Capture the cell that displays the provided text and extract its [x, y] central coordinate. 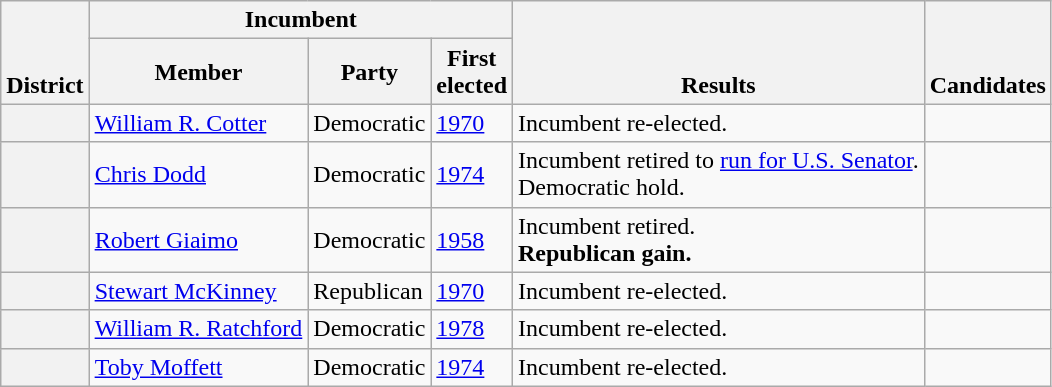
Results [719, 52]
Incumbent retired to run for U.S. Senator.Democratic hold. [719, 174]
Toby Moffett [198, 367]
Republican [370, 291]
Firstelected [472, 72]
Incumbent retired.Republican gain. [719, 240]
Candidates [988, 52]
Member [198, 72]
William R. Cotter [198, 123]
Incumbent [300, 20]
Chris Dodd [198, 174]
1958 [472, 240]
Stewart McKinney [198, 291]
Robert Giaimo [198, 240]
William R. Ratchford [198, 329]
District [45, 52]
1978 [472, 329]
Party [370, 72]
